Pinpoint the cell where the given text exists, returning its [X, Y] midpoint coordinate. 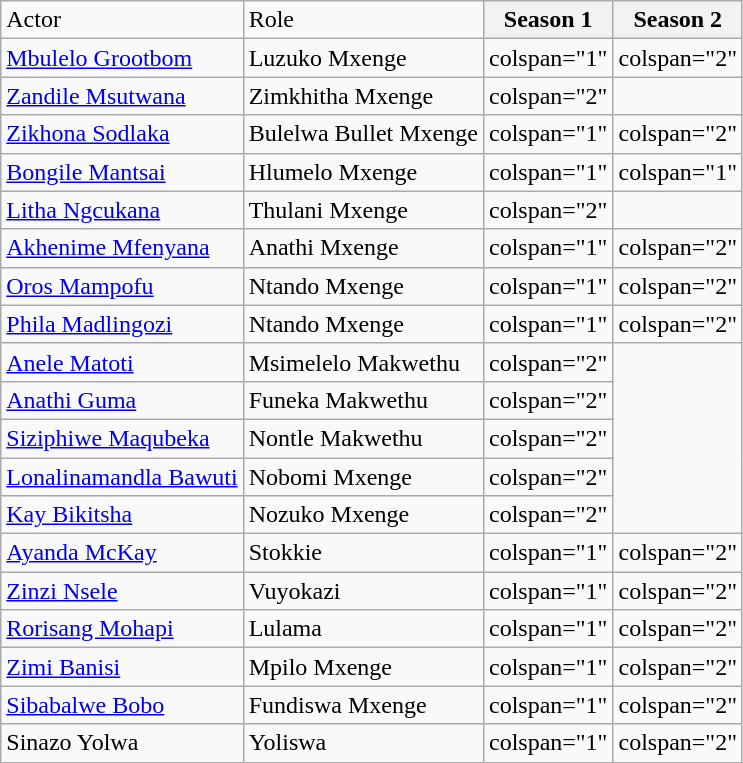
Sinazo Yolwa [122, 743]
Rorisang Mohapi [122, 629]
Mpilo Mxenge [363, 667]
Yoliswa [363, 743]
Funeka Makwethu [363, 400]
Oros Mampofu [122, 286]
Sibabalwe Bobo [122, 705]
Zinzi Nsele [122, 591]
Bulelwa Bullet Mxenge [363, 134]
Lonalinamandla Bawuti [122, 477]
Siziphiwe Maqubeka [122, 438]
Zikhona Sodlaka [122, 134]
Thulani Mxenge [363, 210]
Lulama [363, 629]
Mbulelo Grootbom [122, 58]
Fundiswa Mxenge [363, 705]
Bongile Mantsai [122, 172]
Hlumelo Mxenge [363, 172]
Season 1 [548, 20]
Zimi Banisi [122, 667]
Vuyokazi [363, 591]
Kay Bikitsha [122, 515]
Zimkhitha Mxenge [363, 96]
Ayanda McKay [122, 553]
Phila Madlingozi [122, 324]
Nozuko Mxenge [363, 515]
Stokkie [363, 553]
Season 2 [678, 20]
Role [363, 20]
Litha Ngcukana [122, 210]
Nontle Makwethu [363, 438]
Anathi Guma [122, 400]
Anele Matoti [122, 362]
Anathi Mxenge [363, 248]
Akhenime Mfenyana [122, 248]
Luzuko Mxenge [363, 58]
Nobomi Mxenge [363, 477]
Zandile Msutwana [122, 96]
Actor [122, 20]
Msimelelo Makwethu [363, 362]
